Return the (x, y) coordinate for the center point of the cell that contains the specified text.  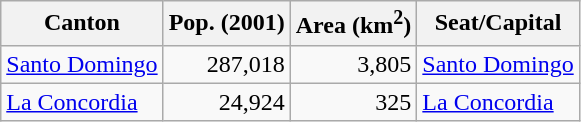
Seat/Capital (498, 24)
Pop. (2001) (226, 24)
Area (km2) (354, 24)
325 (354, 102)
Canton (82, 24)
287,018 (226, 64)
24,924 (226, 102)
3,805 (354, 64)
